Return (x, y) of the center of cell containing provided text 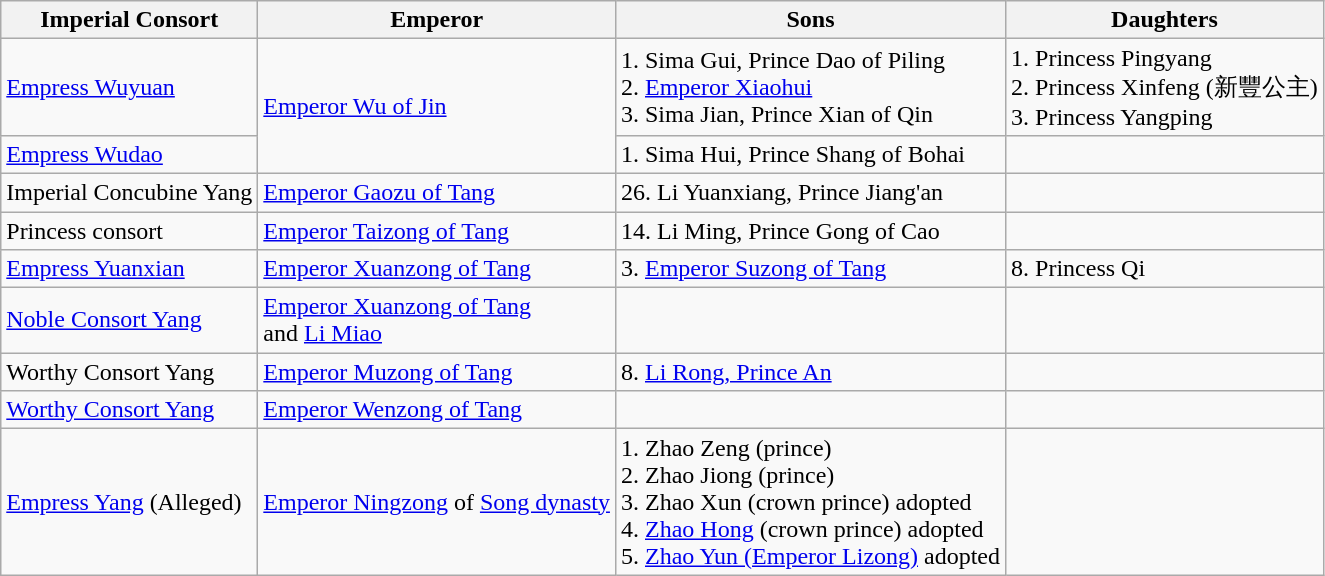
Noble Consort Yang (130, 320)
Emperor Xuanzong of Tang (437, 269)
8. Li Rong, Prince An (810, 372)
3. Emperor Suzong of Tang (810, 269)
Emperor Muzong of Tang (437, 372)
Emperor Wenzong of Tang (437, 410)
Daughters (1165, 20)
Sons (810, 20)
Emperor Ningzong of Song dynasty (437, 502)
Empress Yuanxian (130, 269)
14. Li Ming, Prince Gong of Cao (810, 231)
8. Princess Qi (1165, 269)
Empress Wudao (130, 154)
Emperor Wu of Jin (437, 106)
Imperial Concubine Yang (130, 192)
Emperor (437, 20)
Emperor Xuanzong of Tangand Li Miao (437, 320)
26. Li Yuanxiang, Prince Jiang'an (810, 192)
Emperor Taizong of Tang (437, 231)
Empress Wuyuan (130, 88)
1. Princess Pingyang2. Princess Xinfeng (新豐公主)3. Princess Yangping (1165, 88)
1. Sima Hui, Prince Shang of Bohai (810, 154)
Emperor Gaozu of Tang (437, 192)
Imperial Consort (130, 20)
Empress Yang (Alleged) (130, 502)
Princess consort (130, 231)
1. Sima Gui, Prince Dao of Piling 2. Emperor Xiaohui3. Sima Jian, Prince Xian of Qin (810, 88)
